Extract the [x, y] coordinate from the center of the cell holding the provided text.  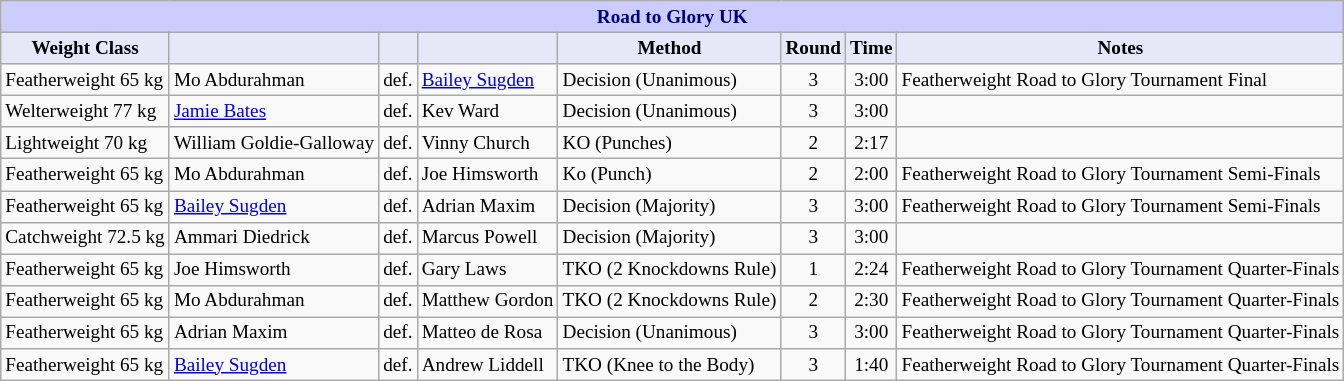
Andrew Liddell [488, 365]
Weight Class [86, 48]
2:24 [872, 270]
KO (Punches) [670, 143]
Jamie Bates [274, 111]
Time [872, 48]
1 [814, 270]
Matteo de Rosa [488, 333]
Welterweight 77 kg [86, 111]
Lightweight 70 kg [86, 143]
2:17 [872, 143]
William Goldie-Galloway [274, 143]
2:30 [872, 301]
Kev Ward [488, 111]
2:00 [872, 175]
Matthew Gordon [488, 301]
Notes [1120, 48]
Featherweight Road to Glory Tournament Final [1120, 80]
Gary Laws [488, 270]
Method [670, 48]
Vinny Church [488, 143]
TKO (Knee to the Body) [670, 365]
Ko (Punch) [670, 175]
Marcus Powell [488, 238]
Road to Glory UK [672, 17]
Ammari Diedrick [274, 238]
Round [814, 48]
Catchweight 72.5 kg [86, 238]
1:40 [872, 365]
